Identify which cell holds the provided text, then report its (x, y) central coordinate. 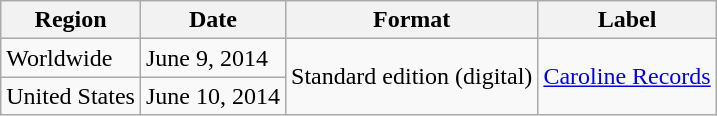
June 9, 2014 (212, 58)
Caroline Records (627, 77)
United States (71, 96)
Region (71, 20)
Worldwide (71, 58)
June 10, 2014 (212, 96)
Label (627, 20)
Format (412, 20)
Date (212, 20)
Standard edition (digital) (412, 77)
